Provide the (X, Y) coordinate of the cell's center where the given text is located.  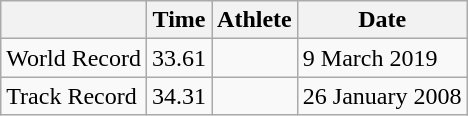
Date (382, 20)
Time (180, 20)
Track Record (74, 96)
Athlete (255, 20)
26 January 2008 (382, 96)
33.61 (180, 58)
9 March 2019 (382, 58)
World Record (74, 58)
34.31 (180, 96)
